Return (x, y) of the center of cell containing provided text 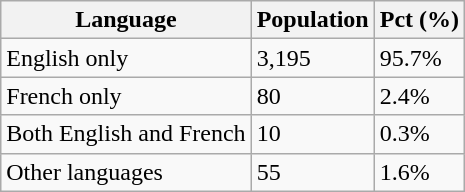
80 (312, 96)
2.4% (419, 96)
0.3% (419, 134)
95.7% (419, 58)
Population (312, 20)
Language (126, 20)
3,195 (312, 58)
55 (312, 172)
Pct (%) (419, 20)
French only (126, 96)
English only (126, 58)
10 (312, 134)
Other languages (126, 172)
Both English and French (126, 134)
1.6% (419, 172)
